Provide the [x, y] coordinate of the cell's center where the given text is located.  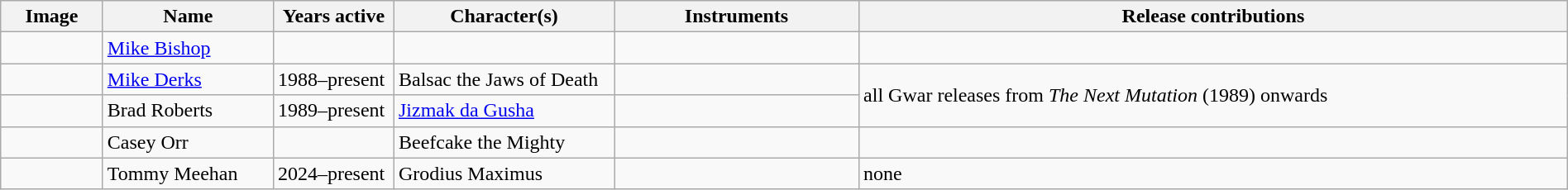
Tommy Meehan [188, 173]
Jizmak da Gusha [504, 111]
2024–present [333, 173]
Mike Derks [188, 79]
Grodius Maximus [504, 173]
Mike Bishop [188, 48]
all Gwar releases from The Next Mutation (1989) onwards [1214, 95]
1988–present [333, 79]
1989–present [333, 111]
Name [188, 17]
Image [52, 17]
Balsac the Jaws of Death [504, 79]
Character(s) [504, 17]
Release contributions [1214, 17]
Beefcake the Mighty [504, 142]
Casey Orr [188, 142]
Years active [333, 17]
Brad Roberts [188, 111]
Instruments [736, 17]
none [1214, 173]
